Scan for the cell matching the given text and deliver its [x, y] coordinate at center. 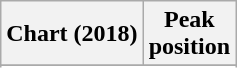
Chart (2018) [72, 34]
Peakposition [189, 34]
